Scan for the cell matching the given text and deliver its (X, Y) coordinate at center. 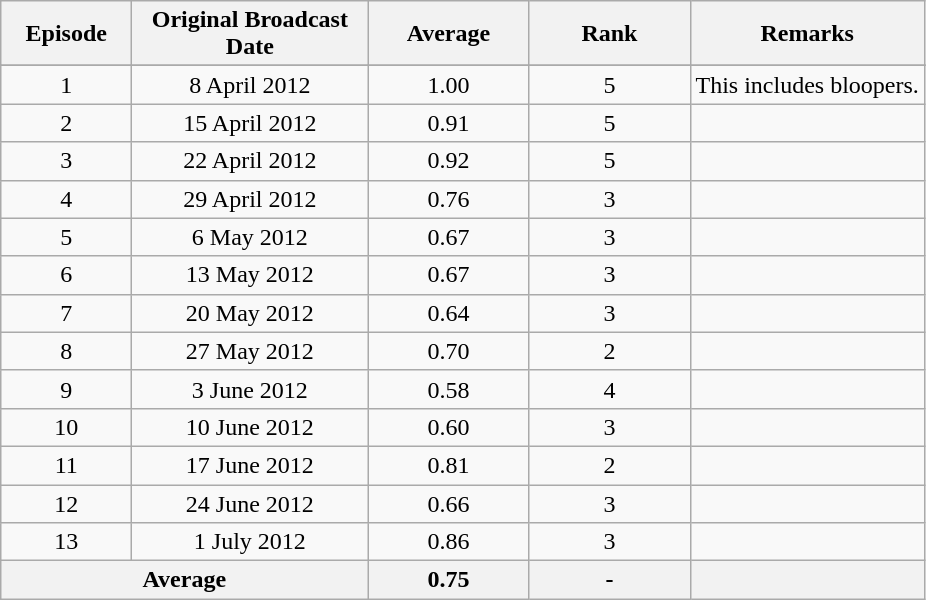
20 May 2012 (250, 313)
Rank (610, 34)
1 July 2012 (250, 542)
10 (66, 427)
Original Broadcast Date (250, 34)
29 April 2012 (250, 199)
13 (66, 542)
10 June 2012 (250, 427)
11 (66, 465)
13 May 2012 (250, 275)
8 April 2012 (250, 85)
8 (66, 351)
17 June 2012 (250, 465)
0.58 (448, 389)
Episode (66, 34)
12 (66, 503)
6 May 2012 (250, 237)
0.64 (448, 313)
27 May 2012 (250, 351)
0.76 (448, 199)
0.75 (448, 580)
0.91 (448, 123)
- (610, 580)
0.92 (448, 161)
15 April 2012 (250, 123)
0.70 (448, 351)
0.81 (448, 465)
Remarks (807, 34)
1 (66, 85)
This includes bloopers. (807, 85)
3 June 2012 (250, 389)
7 (66, 313)
0.86 (448, 542)
9 (66, 389)
0.60 (448, 427)
22 April 2012 (250, 161)
0.66 (448, 503)
24 June 2012 (250, 503)
1.00 (448, 85)
6 (66, 275)
